From the cell containing the given text, extract its center point as (X, Y) coordinate. 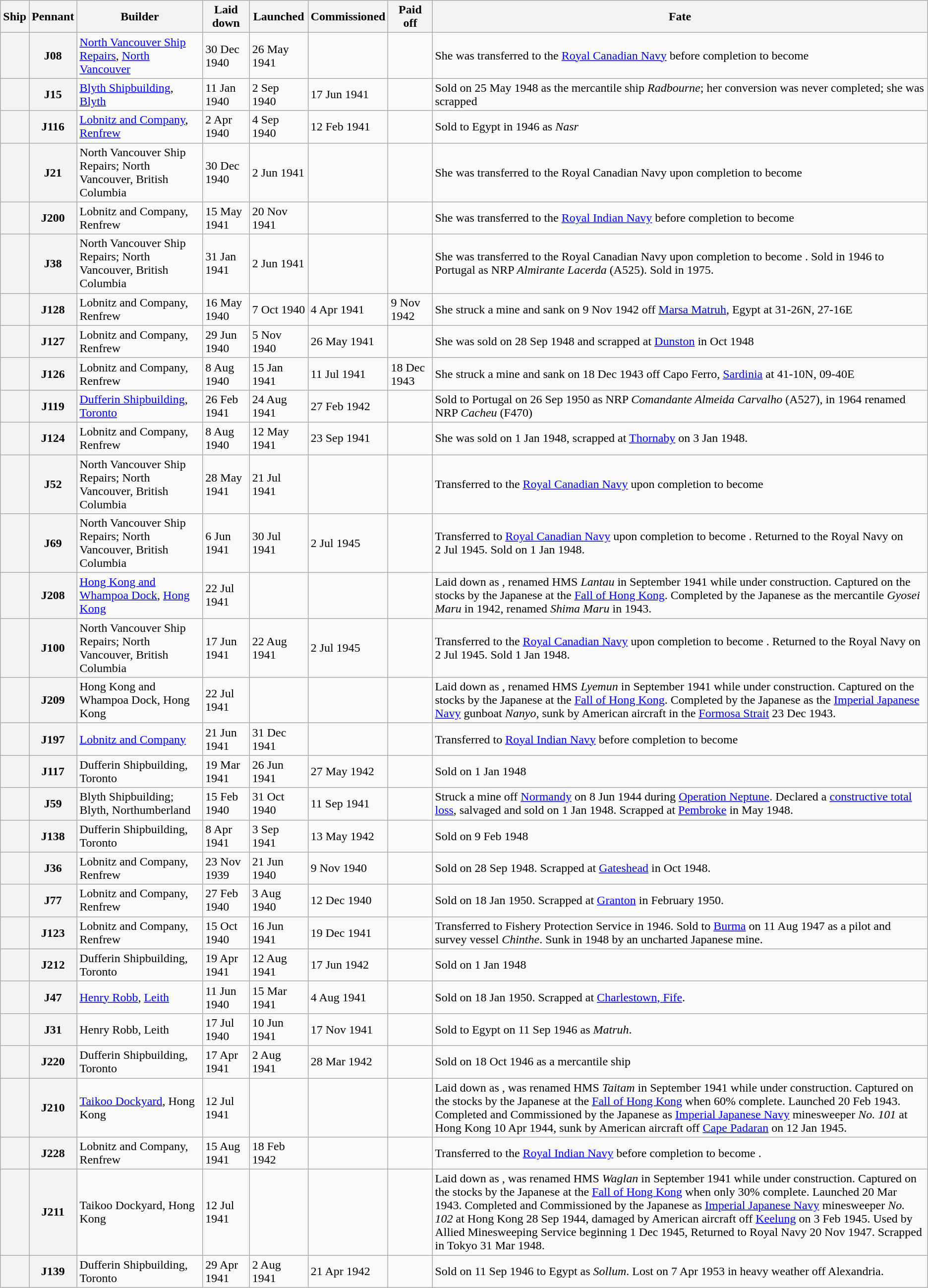
Commissioned (348, 17)
11 Sep 1941 (348, 803)
She was transferred to the Royal Indian Navy before completion to become (680, 218)
18 Dec 1943 (410, 374)
She struck a mine and sank on 18 Dec 1943 off Capo Ferro, Sardinia at 41-10N, 09-40E (680, 374)
Transferred to the Royal Indian Navy before completion to become . (680, 1154)
J128 (53, 309)
22 Aug 1941 (279, 648)
Sold to Egypt in 1946 as Nasr (680, 127)
J124 (53, 438)
24 Aug 1941 (279, 406)
J36 (53, 868)
J123 (53, 932)
J38 (53, 264)
Sold on 11 Sep 1946 to Egypt as Sollum. Lost on 7 Apr 1953 in heavy weather off Alexandria. (680, 1272)
20 Nov 1941 (279, 218)
J52 (53, 484)
4 Apr 1941 (348, 309)
21 Jun 1940 (279, 868)
Transferred to the Royal Canadian Navy upon completion to become (680, 484)
11 Jan 1940 (226, 94)
6 Jun 1941 (226, 544)
3 Sep 1941 (279, 836)
Fate (680, 17)
16 Jun 1941 (279, 932)
J59 (53, 803)
J209 (53, 700)
9 Nov 1940 (348, 868)
21 Apr 1942 (348, 1272)
North Vancouver Ship Repairs, North Vancouver (140, 56)
15 Feb 1940 (226, 803)
17 Jun 1942 (348, 965)
J200 (53, 218)
J08 (53, 56)
Launched (279, 17)
7 Oct 1940 (279, 309)
18 Feb 1942 (279, 1154)
27 Feb 1942 (348, 406)
J138 (53, 836)
15 Oct 1940 (226, 932)
J100 (53, 648)
Sold to Portugal on 26 Sep 1950 as NRP Comandante Almeida Carvalho (A527), in 1964 renamed NRP Cacheu (F470) (680, 406)
Sold on 18 Jan 1950. Scrapped at Charlestown, Fife. (680, 997)
J210 (53, 1108)
Sold on 28 Sep 1948. Scrapped at Gateshead in Oct 1948. (680, 868)
J117 (53, 772)
Blyth Shipbuilding, Blyth (140, 94)
J15 (53, 94)
2 Sep 1940 (279, 94)
J212 (53, 965)
J127 (53, 341)
12 Feb 1941 (348, 127)
J77 (53, 901)
She was sold on 1 Jan 1948, scrapped at Thornaby on 3 Jan 1948. (680, 438)
She was transferred to the Royal Canadian Navy upon completion to become (680, 173)
21 Jun 1941 (226, 739)
J31 (53, 1030)
12 Dec 1940 (348, 901)
15 Jan 1941 (279, 374)
12 May 1941 (279, 438)
J228 (53, 1154)
Lobnitz and Company (140, 739)
19 Mar 1941 (226, 772)
10 Jun 1941 (279, 1030)
13 May 1942 (348, 836)
Blyth Shipbuilding; Blyth, Northumberland (140, 803)
She struck a mine and sank on 9 Nov 1942 off Marsa Matruh, Egypt at 31-26N, 27-16E (680, 309)
Laid down (226, 17)
Sold on 9 Feb 1948 (680, 836)
J211 (53, 1212)
J126 (53, 374)
Sold on 25 May 1948 as the mercantile ship Radbourne; her conversion was never completed; she was scrapped (680, 94)
19 Apr 1941 (226, 965)
28 Mar 1942 (348, 1061)
She was transferred to the Royal Canadian Navy before completion to become (680, 56)
Builder (140, 17)
Ship (15, 17)
J208 (53, 596)
4 Aug 1941 (348, 997)
4 Sep 1940 (279, 127)
31 Dec 1941 (279, 739)
11 Jun 1940 (226, 997)
Sold on 18 Jan 1950. Scrapped at Granton in February 1950. (680, 901)
28 May 1941 (226, 484)
23 Sep 1941 (348, 438)
15 Aug 1941 (226, 1154)
She was transferred to the Royal Canadian Navy upon completion to become . Sold in 1946 to Portugal as NRP Almirante Lacerda (A525). Sold in 1975. (680, 264)
J116 (53, 127)
31 Oct 1940 (279, 803)
2 Apr 1940 (226, 127)
30 Jul 1941 (279, 544)
Paid off (410, 17)
17 Nov 1941 (348, 1030)
21 Jul 1941 (279, 484)
Sold to Egypt on 11 Sep 1946 as Matruh. (680, 1030)
Pennant (53, 17)
15 Mar 1941 (279, 997)
J197 (53, 739)
11 Jul 1941 (348, 374)
Transferred to Royal Canadian Navy upon completion to become . Returned to the Royal Navy on 2 Jul 1945. Sold on 1 Jan 1948. (680, 544)
Transferred to Royal Indian Navy before completion to become (680, 739)
27 Feb 1940 (226, 901)
8 Apr 1941 (226, 836)
J21 (53, 173)
Transferred to the Royal Canadian Navy upon completion to become . Returned to the Royal Navy on 2 Jul 1945. Sold 1 Jan 1948. (680, 648)
J69 (53, 544)
J119 (53, 406)
9 Nov 1942 (410, 309)
27 May 1942 (348, 772)
J139 (53, 1272)
12 Aug 1941 (279, 965)
J47 (53, 997)
29 Jun 1940 (226, 341)
29 Apr 1941 (226, 1272)
Sold on 18 Oct 1946 as a mercantile ship (680, 1061)
She was sold on 28 Sep 1948 and scrapped at Dunston in Oct 1948 (680, 341)
17 Jul 1940 (226, 1030)
26 Feb 1941 (226, 406)
16 May 1940 (226, 309)
19 Dec 1941 (348, 932)
15 May 1941 (226, 218)
J220 (53, 1061)
23 Nov 1939 (226, 868)
17 Apr 1941 (226, 1061)
5 Nov 1940 (279, 341)
26 Jun 1941 (279, 772)
3 Aug 1940 (279, 901)
31 Jan 1941 (226, 264)
